Return the (X, Y) coordinate for the center point of the cell that contains the specified text.  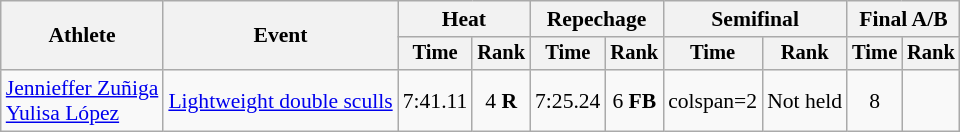
Semifinal (755, 19)
Repechage (596, 19)
Final A/B (903, 19)
8 (874, 100)
4 R (501, 100)
Jennieffer ZuñigaYulisa López (82, 100)
Heat (464, 19)
7:25.24 (568, 100)
Event (280, 36)
Not held (804, 100)
colspan=2 (712, 100)
Lightweight double sculls (280, 100)
Athlete (82, 36)
7:41.11 (436, 100)
6 FB (634, 100)
